For the text-containing cell, return its midpoint in [X, Y] coordinate format. 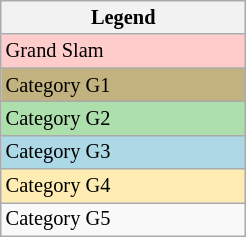
Category G3 [124, 152]
Category G4 [124, 186]
Legend [124, 17]
Category G5 [124, 219]
Grand Slam [124, 51]
Category G2 [124, 118]
Category G1 [124, 85]
